Locate the cell with the specified text and output its [X, Y] center coordinate. 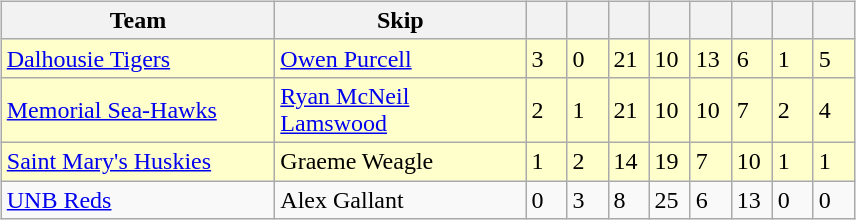
8 [628, 199]
14 [628, 161]
Alex Gallant [400, 199]
Skip [400, 20]
Graeme Weagle [400, 161]
Memorial Sea-Hawks [138, 110]
4 [834, 110]
5 [834, 58]
Saint Mary's Huskies [138, 161]
Ryan McNeil Lamswood [400, 110]
Dalhousie Tigers [138, 58]
Owen Purcell [400, 58]
UNB Reds [138, 199]
19 [670, 161]
25 [670, 199]
Team [138, 20]
